Output the (X, Y) coordinate of the center of the cell containing the given text.  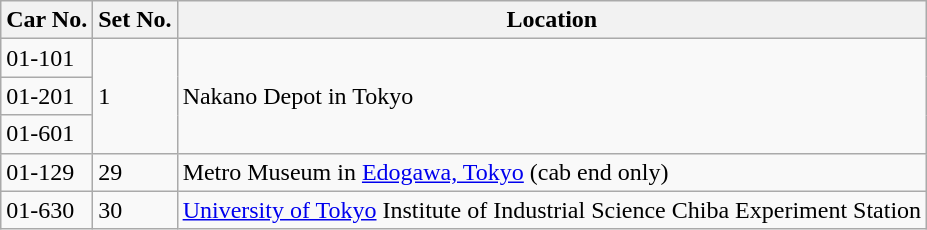
1 (135, 96)
01-101 (47, 58)
Car No. (47, 20)
01-601 (47, 134)
Metro Museum in Edogawa, Tokyo (cab end only) (552, 172)
Nakano Depot in Tokyo (552, 96)
01-201 (47, 96)
29 (135, 172)
Location (552, 20)
01-630 (47, 210)
Set No. (135, 20)
University of Tokyo Institute of Industrial Science Chiba Experiment Station (552, 210)
01-129 (47, 172)
30 (135, 210)
